Return (X, Y) of the center of cell containing provided text 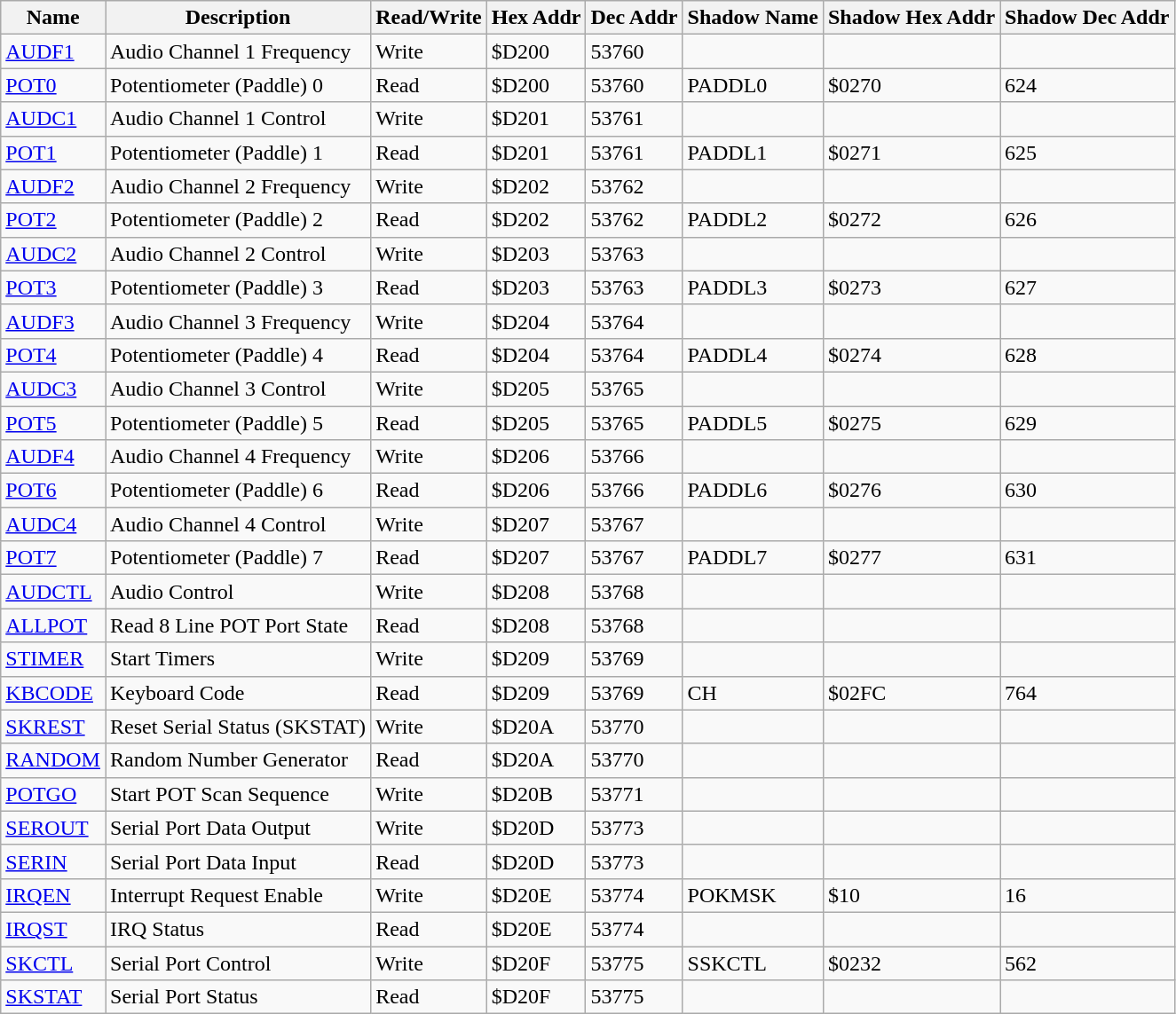
764 (1087, 693)
POT3 (53, 287)
PADDL4 (753, 355)
PADDL5 (753, 423)
SEROUT (53, 828)
POT7 (53, 558)
$0276 (911, 491)
Reset Serial Status (SKSTAT) (238, 727)
Serial Port Status (238, 997)
POTGO (53, 794)
IRQ Status (238, 929)
Shadow Name (753, 18)
Read/Write (430, 18)
POT1 (53, 153)
631 (1087, 558)
Name (53, 18)
$0272 (911, 220)
SKSTAT (53, 997)
$0274 (911, 355)
627 (1087, 287)
PADDL0 (753, 85)
$0277 (911, 558)
Description (238, 18)
Potentiometer (Paddle) 0 (238, 85)
POT6 (53, 491)
PADDL2 (753, 220)
SERIN (53, 861)
$0271 (911, 153)
628 (1087, 355)
Keyboard Code (238, 693)
53771 (634, 794)
Potentiometer (Paddle) 4 (238, 355)
POT0 (53, 85)
Potentiometer (Paddle) 5 (238, 423)
AUDC1 (53, 119)
AUDF4 (53, 457)
629 (1087, 423)
Serial Port Data Input (238, 861)
$0270 (911, 85)
Dec Addr (634, 18)
Read 8 Line POT Port State (238, 625)
Audio Channel 2 Control (238, 254)
562 (1087, 963)
AUDF3 (53, 321)
AUDCTL (53, 592)
Potentiometer (Paddle) 1 (238, 153)
624 (1087, 85)
Audio Channel 1 Control (238, 119)
630 (1087, 491)
AUDF2 (53, 186)
Audio Channel 3 Frequency (238, 321)
AUDC3 (53, 389)
STIMER (53, 659)
$10 (911, 895)
$02FC (911, 693)
Hex Addr (536, 18)
IRQST (53, 929)
$0232 (911, 963)
SKCTL (53, 963)
Potentiometer (Paddle) 3 (238, 287)
Audio Channel 4 Control (238, 524)
Serial Port Control (238, 963)
PADDL7 (753, 558)
POT2 (53, 220)
Potentiometer (Paddle) 7 (238, 558)
PADDL1 (753, 153)
ALLPOT (53, 625)
Shadow Hex Addr (911, 18)
$0273 (911, 287)
Audio Channel 1 Frequency (238, 51)
POKMSK (753, 895)
Serial Port Data Output (238, 828)
PADDL3 (753, 287)
KBCODE (53, 693)
Start POT Scan Sequence (238, 794)
CH (753, 693)
PADDL6 (753, 491)
$0275 (911, 423)
POT4 (53, 355)
Audio Channel 2 Frequency (238, 186)
$D20B (536, 794)
RANDOM (53, 760)
Potentiometer (Paddle) 6 (238, 491)
Audio Control (238, 592)
16 (1087, 895)
AUDF1 (53, 51)
IRQEN (53, 895)
Potentiometer (Paddle) 2 (238, 220)
Shadow Dec Addr (1087, 18)
625 (1087, 153)
Start Timers (238, 659)
626 (1087, 220)
Interrupt Request Enable (238, 895)
Random Number Generator (238, 760)
SSKCTL (753, 963)
Audio Channel 4 Frequency (238, 457)
POT5 (53, 423)
SKREST (53, 727)
Audio Channel 3 Control (238, 389)
AUDC2 (53, 254)
AUDC4 (53, 524)
